Capture the cell that displays the provided text and extract its [x, y] central coordinate. 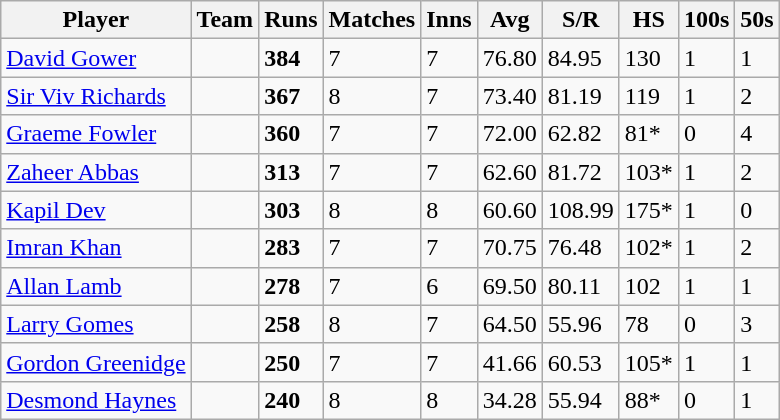
367 [291, 96]
76.48 [580, 248]
78 [648, 324]
Gordon Greenidge [96, 362]
119 [648, 96]
303 [291, 210]
Inns [449, 20]
360 [291, 134]
David Gower [96, 58]
72.00 [510, 134]
278 [291, 286]
HS [648, 20]
Kapil Dev [96, 210]
4 [757, 134]
Graeme Fowler [96, 134]
81* [648, 134]
73.40 [510, 96]
250 [291, 362]
258 [291, 324]
76.80 [510, 58]
60.60 [510, 210]
240 [291, 400]
130 [648, 58]
Allan Lamb [96, 286]
55.94 [580, 400]
105* [648, 362]
64.50 [510, 324]
384 [291, 58]
Avg [510, 20]
70.75 [510, 248]
103* [648, 172]
88* [648, 400]
S/R [580, 20]
41.66 [510, 362]
Desmond Haynes [96, 400]
62.82 [580, 134]
100s [706, 20]
62.60 [510, 172]
55.96 [580, 324]
50s [757, 20]
313 [291, 172]
102* [648, 248]
60.53 [580, 362]
283 [291, 248]
81.19 [580, 96]
81.72 [580, 172]
Matches [372, 20]
108.99 [580, 210]
Imran Khan [96, 248]
80.11 [580, 286]
Player [96, 20]
Team [225, 20]
102 [648, 286]
6 [449, 286]
3 [757, 324]
Sir Viv Richards [96, 96]
175* [648, 210]
34.28 [510, 400]
Larry Gomes [96, 324]
Runs [291, 20]
Zaheer Abbas [96, 172]
84.95 [580, 58]
69.50 [510, 286]
